Identify which cell holds the provided text, then report its [x, y] central coordinate. 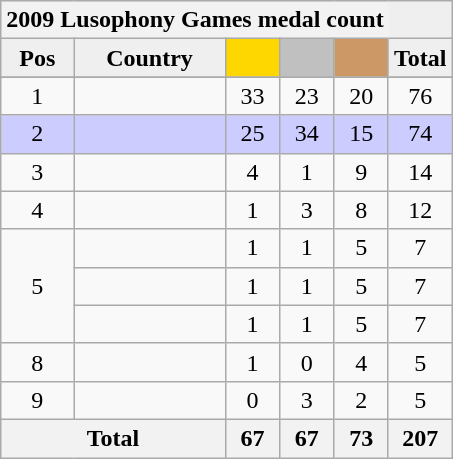
Pos [38, 58]
15 [361, 134]
34 [307, 134]
14 [420, 172]
23 [307, 96]
74 [420, 134]
Country [150, 58]
12 [420, 210]
73 [361, 438]
207 [420, 438]
2009 Lusophony Games medal count [195, 20]
33 [252, 96]
76 [420, 96]
20 [361, 96]
25 [252, 134]
